Locate the cell with the specified text and output its [x, y] center coordinate. 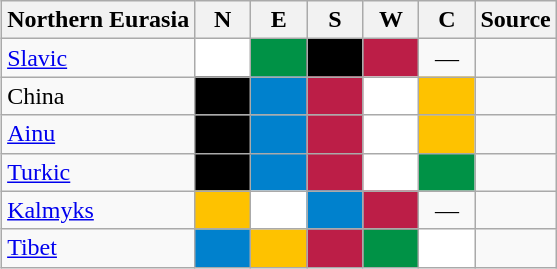
C [447, 20]
S [335, 20]
Turkic [98, 172]
E [279, 20]
Ainu [98, 134]
W [391, 20]
Northern Eurasia [98, 20]
Kalmyks [98, 210]
Tibet [98, 248]
Slavic [98, 58]
N [223, 20]
China [98, 96]
Source [516, 20]
